Return the [x, y] coordinate for the center point of the cell that contains the specified text.  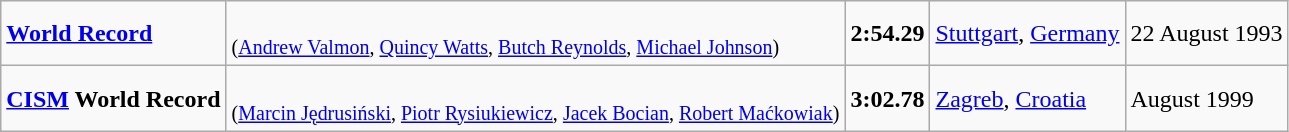
CISM World Record [114, 98]
(Marcin Jędrusiński, Piotr Rysiukiewicz, Jacek Bocian, Robert Maćkowiak) [536, 98]
22 August 1993 [1206, 34]
Stuttgart, Germany [1028, 34]
World Record [114, 34]
August 1999 [1206, 98]
Zagreb, Croatia [1028, 98]
(Andrew Valmon, Quincy Watts, Butch Reynolds, Michael Johnson) [536, 34]
3:02.78 [888, 98]
2:54.29 [888, 34]
